Provide the (X, Y) coordinate of the cell's center where the given text is located.  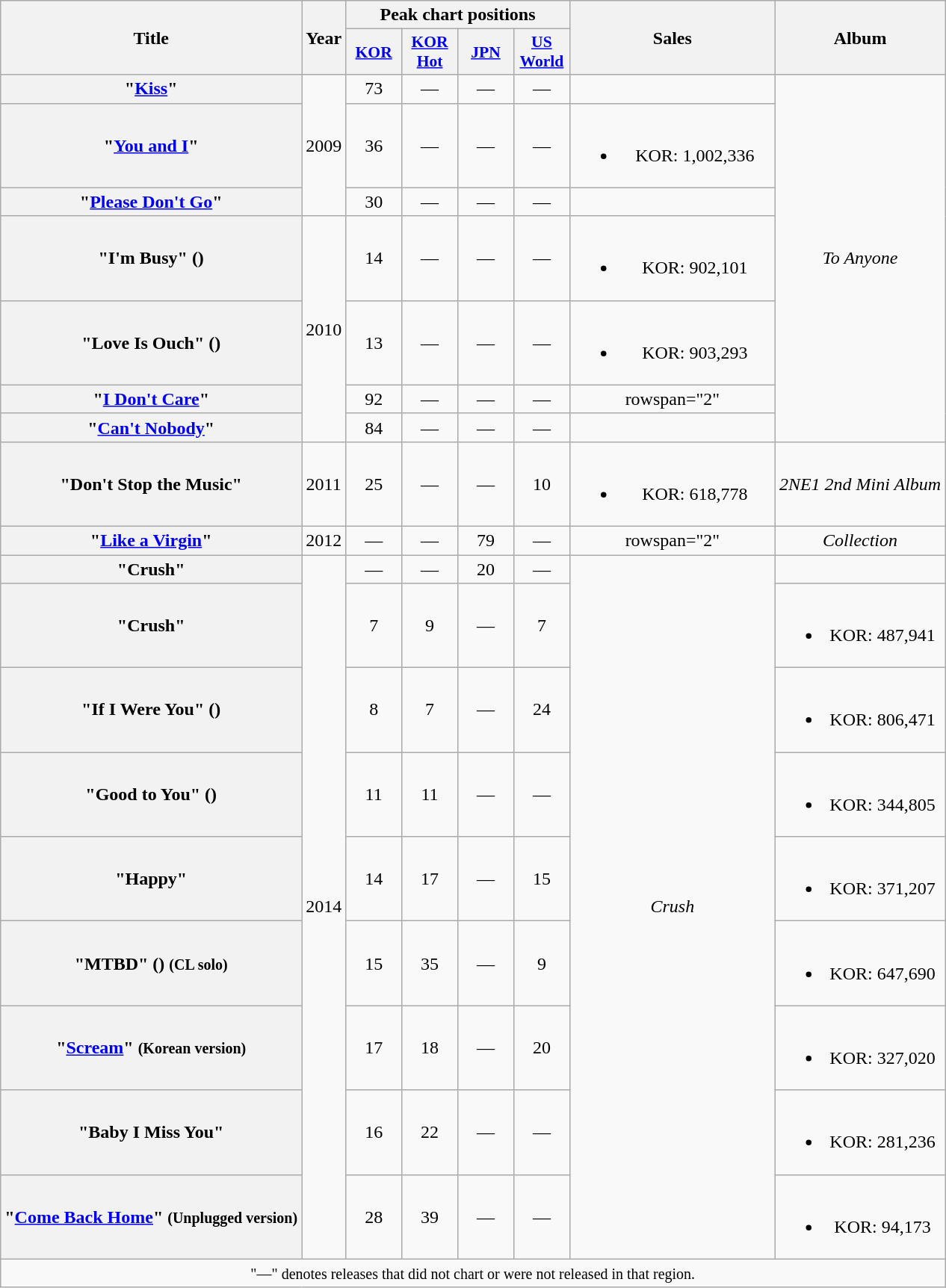
"If I Were You" () (151, 710)
"Love Is Ouch" () (151, 342)
KOR: 487,941 (859, 626)
10 (541, 484)
"You and I" (151, 145)
"Can't Nobody" (151, 427)
2010 (324, 329)
Peak chart positions (458, 15)
KOR: 618,778 (673, 484)
To Anyone (859, 258)
84 (374, 427)
"Don't Stop the Music" (151, 484)
KOR: 94,173 (859, 1216)
30 (374, 202)
"Happy" (151, 879)
"Please Don't Go" (151, 202)
KOR: 327,020 (859, 1047)
"Come Back Home" (Unplugged version) (151, 1216)
2014 (324, 907)
2NE1 2nd Mini Album (859, 484)
KORHot (430, 52)
KOR (374, 52)
"Scream" (Korean version) (151, 1047)
"Baby I Miss You" (151, 1133)
36 (374, 145)
"—" denotes releases that did not chart or were not released in that region. (473, 1273)
KOR: 647,690 (859, 964)
35 (430, 964)
2011 (324, 484)
KOR: 1,002,336 (673, 145)
2012 (324, 540)
13 (374, 342)
2009 (324, 145)
Title (151, 37)
92 (374, 399)
73 (374, 89)
Album (859, 37)
KOR: 281,236 (859, 1133)
US World (541, 52)
KOR: 806,471 (859, 710)
Collection (859, 540)
"MTBD" () (CL solo) (151, 964)
KOR: 903,293 (673, 342)
16 (374, 1133)
28 (374, 1216)
24 (541, 710)
KOR: 371,207 (859, 879)
JPN (486, 52)
Crush (673, 907)
KOR: 902,101 (673, 258)
"Kiss" (151, 89)
KOR: 344,805 (859, 795)
25 (374, 484)
"I Don't Care" (151, 399)
"Like a Virgin" (151, 540)
"I'm Busy" () (151, 258)
8 (374, 710)
"Good to You" () (151, 795)
18 (430, 1047)
Year (324, 37)
Sales (673, 37)
22 (430, 1133)
39 (430, 1216)
79 (486, 540)
